Extract the [X, Y] coordinate from the center of the cell holding the provided text.  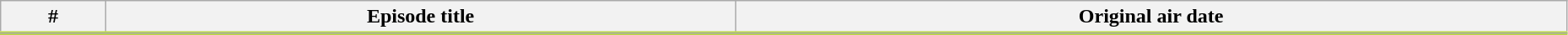
Episode title [420, 17]
Original air date [1150, 17]
# [53, 17]
